Detect which cell encompasses the target text, then output its [x, y] center coordinate. 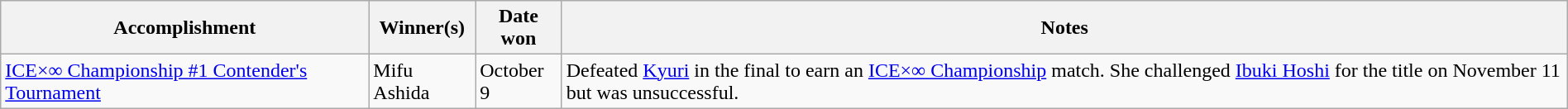
Date won [519, 28]
October 9 [519, 81]
Accomplishment [185, 28]
Notes [1064, 28]
Defeated Kyuri in the final to earn an ICE×∞ Championship match. She challenged Ibuki Hoshi for the title on November 11 but was unsuccessful. [1064, 81]
Winner(s) [422, 28]
ICE×∞ Championship #1 Contender's Tournament [185, 81]
Mifu Ashida [422, 81]
